Return the (X, Y) coordinate for the center point of the cell that contains the specified text.  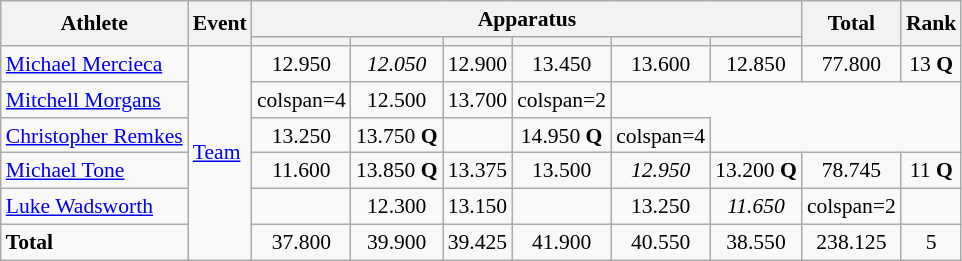
Event (220, 24)
Christopher Remkes (94, 136)
40.550 (660, 243)
Michael Mercieca (94, 64)
Luke Wadsworth (94, 207)
39.900 (397, 243)
13.500 (562, 171)
12.300 (397, 207)
78.745 (852, 171)
238.125 (852, 243)
5 (932, 243)
11.600 (302, 171)
Michael Tone (94, 171)
13.375 (478, 171)
12.500 (397, 100)
Apparatus (527, 19)
77.800 (852, 64)
13.600 (660, 64)
13.750 Q (397, 136)
12.900 (478, 64)
11.650 (756, 207)
13.200 Q (756, 171)
13 Q (932, 64)
12.850 (756, 64)
12.050 (397, 64)
Athlete (94, 24)
Rank (932, 24)
39.425 (478, 243)
11 Q (932, 171)
Team (220, 153)
41.900 (562, 243)
13.450 (562, 64)
38.550 (756, 243)
37.800 (302, 243)
13.150 (478, 207)
Mitchell Morgans (94, 100)
13.700 (478, 100)
14.950 Q (562, 136)
13.850 Q (397, 171)
